Detect which cell encompasses the target text, then output its (x, y) center coordinate. 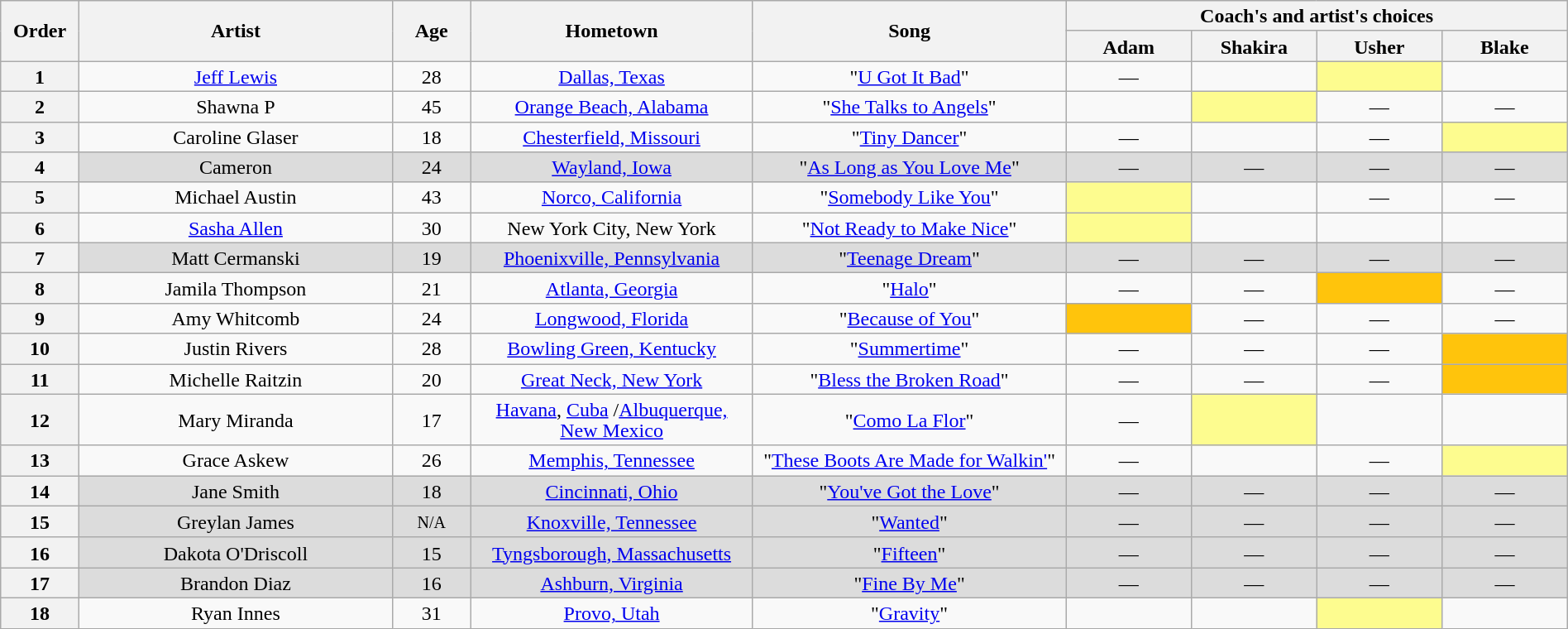
7 (40, 258)
Tyngsborough, Massachusetts (612, 553)
Matt Cermanski (235, 258)
Shawna P (235, 106)
"Fine By Me" (910, 583)
Michael Austin (235, 197)
Grace Askew (235, 460)
4 (40, 167)
"Summertime" (910, 349)
N/A (432, 521)
Song (910, 31)
Bowling Green, Kentucky (612, 349)
1 (40, 76)
5 (40, 197)
Usher (1379, 46)
Ryan Innes (235, 612)
"Tiny Dancer" (910, 137)
Amy Whitcomb (235, 318)
Great Neck, New York (612, 379)
6 (40, 228)
"Fifteen" (910, 553)
Wayland, Iowa (612, 167)
13 (40, 460)
Ashburn, Virginia (612, 583)
Memphis, Tennessee (612, 460)
10 (40, 349)
3 (40, 137)
"Bless the Broken Road" (910, 379)
Caroline Glaser (235, 137)
"Halo" (910, 288)
"These Boots Are Made for Walkin'" (910, 460)
"You've Got the Love" (910, 492)
8 (40, 288)
Atlanta, Georgia (612, 288)
"Wanted" (910, 521)
"Because of You" (910, 318)
31 (432, 612)
"U Got It Bad" (910, 76)
19 (432, 258)
New York City, New York (612, 228)
Justin Rivers (235, 349)
Coach's and artist's choices (1317, 17)
"Gravity" (910, 612)
Age (432, 31)
11 (40, 379)
Phoenixville, Pennsylvania (612, 258)
Greylan James (235, 521)
Provo, Utah (612, 612)
Chesterfield, Missouri (612, 137)
Cameron (235, 167)
Jeff Lewis (235, 76)
Knoxville, Tennessee (612, 521)
Hometown (612, 31)
Artist (235, 31)
Sasha Allen (235, 228)
Adam (1129, 46)
14 (40, 492)
"She Talks to Angels" (910, 106)
Shakira (1255, 46)
Jane Smith (235, 492)
Orange Beach, Alabama (612, 106)
Order (40, 31)
Havana, Cuba /Albuquerque, New Mexico (612, 420)
Jamila Thompson (235, 288)
2 (40, 106)
Dallas, Texas (612, 76)
26 (432, 460)
Longwood, Florida (612, 318)
Dakota O'Driscoll (235, 553)
Cincinnati, Ohio (612, 492)
"Teenage Dream" (910, 258)
20 (432, 379)
9 (40, 318)
Michelle Raitzin (235, 379)
12 (40, 420)
45 (432, 106)
Mary Miranda (235, 420)
"As Long as You Love Me" (910, 167)
"Como La Flor" (910, 420)
Blake (1505, 46)
30 (432, 228)
21 (432, 288)
43 (432, 197)
Brandon Diaz (235, 583)
Norco, California (612, 197)
"Somebody Like You" (910, 197)
"Not Ready to Make Nice" (910, 228)
